Find where the given text appears and provide that cell's center as (X, Y) coordinate. 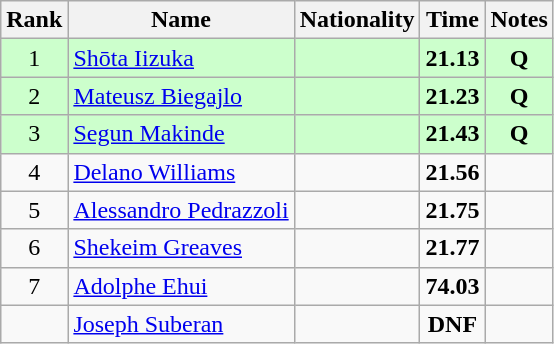
Adolphe Ehui (181, 286)
Time (452, 20)
21.75 (452, 210)
74.03 (452, 286)
Name (181, 20)
6 (34, 248)
Mateusz Biegajlo (181, 96)
21.23 (452, 96)
7 (34, 286)
4 (34, 172)
2 (34, 96)
21.13 (452, 58)
Shekeim Greaves (181, 248)
Segun Makinde (181, 134)
Notes (519, 20)
Alessandro Pedrazzoli (181, 210)
5 (34, 210)
Joseph Suberan (181, 324)
Rank (34, 20)
21.77 (452, 248)
Delano Williams (181, 172)
21.56 (452, 172)
1 (34, 58)
3 (34, 134)
21.43 (452, 134)
DNF (452, 324)
Shōta Iizuka (181, 58)
Nationality (357, 20)
